Extract the [X, Y] coordinate from the center of the cell holding the provided text.  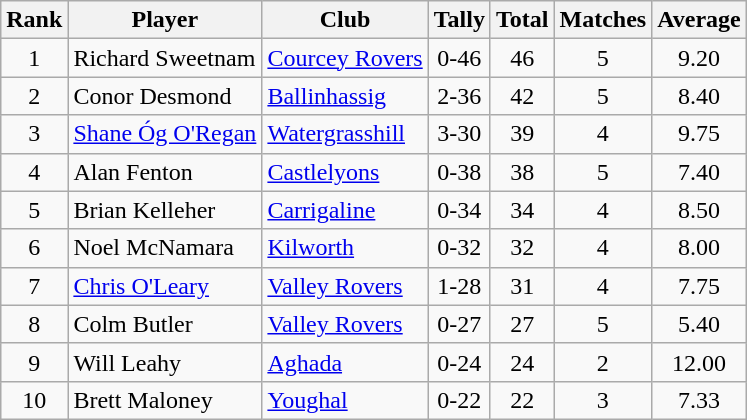
0-34 [459, 210]
Kilworth [345, 248]
42 [522, 96]
9.75 [700, 134]
10 [34, 400]
Club [345, 20]
0-27 [459, 324]
Noel McNamara [165, 248]
Castlelyons [345, 172]
22 [522, 400]
Average [700, 20]
Brett Maloney [165, 400]
8 [34, 324]
Richard Sweetnam [165, 58]
Carrigaline [345, 210]
Total [522, 20]
7.33 [700, 400]
31 [522, 286]
Chris O'Leary [165, 286]
0-22 [459, 400]
0-24 [459, 362]
Courcey Rovers [345, 58]
34 [522, 210]
Rank [34, 20]
12.00 [700, 362]
9 [34, 362]
6 [34, 248]
7.40 [700, 172]
0-38 [459, 172]
32 [522, 248]
Will Leahy [165, 362]
3-30 [459, 134]
Aghada [345, 362]
38 [522, 172]
39 [522, 134]
0-46 [459, 58]
Colm Butler [165, 324]
7 [34, 286]
8.00 [700, 248]
Shane Óg O'Regan [165, 134]
Ballinhassig [345, 96]
7.75 [700, 286]
Player [165, 20]
27 [522, 324]
46 [522, 58]
24 [522, 362]
2-36 [459, 96]
8.40 [700, 96]
Tally [459, 20]
1-28 [459, 286]
5.40 [700, 324]
9.20 [700, 58]
Brian Kelleher [165, 210]
Matches [603, 20]
Alan Fenton [165, 172]
Conor Desmond [165, 96]
8.50 [700, 210]
Watergrasshill [345, 134]
1 [34, 58]
Youghal [345, 400]
0-32 [459, 248]
